Find where the given text appears and provide that cell's center as (X, Y) coordinate. 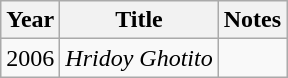
Hridoy Ghotito (139, 58)
2006 (30, 58)
Year (30, 20)
Notes (252, 20)
Title (139, 20)
